Determine the [X, Y] coordinate at the center of the cell enclosing the given text.  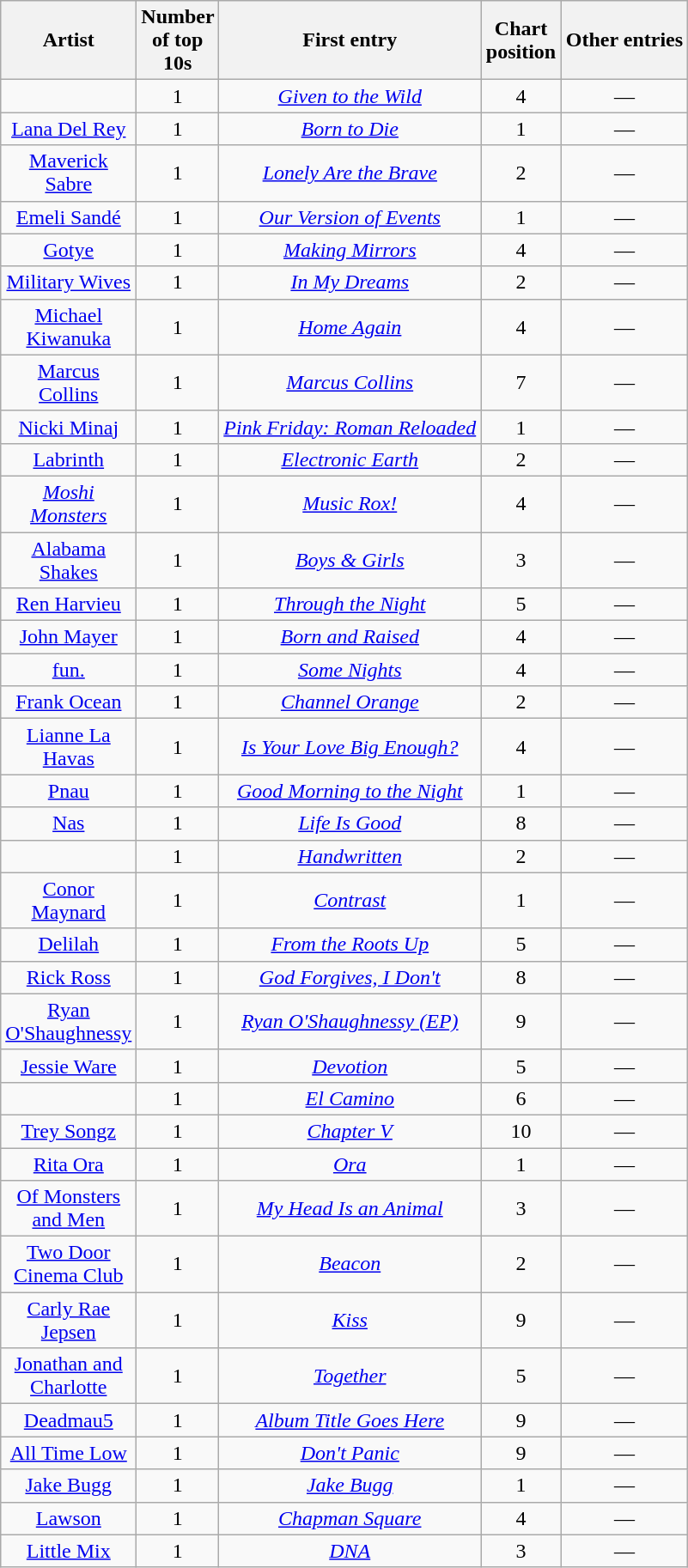
Some Nights [350, 670]
El Camino [350, 1098]
Born and Raised [350, 637]
Michael Kiwanuka [69, 326]
Labrinth [69, 459]
From the Roots Up [350, 945]
Pnau [69, 791]
Ryan O'Shaughnessy (EP) [350, 1022]
Other entries [624, 40]
Beacon [350, 1264]
Kiss [350, 1321]
Contrast [350, 900]
Of Monsters and Men [69, 1209]
Gotye [69, 250]
Rick Ross [69, 977]
Nas [69, 824]
Together [350, 1376]
Home Again [350, 326]
Pink Friday: Roman Reloaded [350, 427]
Rita Ora [69, 1164]
Trey Songz [69, 1131]
All Time Low [69, 1453]
Deadmau5 [69, 1420]
6 [521, 1098]
First entry [350, 40]
Emeli Sandé [69, 217]
Boys & Girls [350, 560]
Jonathan and Charlotte [69, 1376]
Jessie Ware [69, 1066]
Ryan O'Shaughnessy [69, 1022]
Life Is Good [350, 824]
Ren Harvieu [69, 605]
Good Morning to the Night [350, 791]
fun. [69, 670]
Two Door Cinema Club [69, 1264]
John Mayer [69, 637]
Moshi Monsters [69, 503]
Channel Orange [350, 702]
Artist [69, 40]
Don't Panic [350, 1453]
Chart position [521, 40]
Carly Rae Jepsen [69, 1321]
Through the Night [350, 605]
Nicki Minaj [69, 427]
Maverick Sabre [69, 173]
Making Mirrors [350, 250]
Delilah [69, 945]
Handwritten [350, 856]
Music Rox! [350, 503]
Lawson [69, 1518]
Lana Del Rey [69, 129]
Is Your Love Big Enough? [350, 747]
My Head Is an Animal [350, 1209]
Number of top 10s [178, 40]
Album Title Goes Here [350, 1420]
Chapman Square [350, 1518]
Chapter V [350, 1131]
10 [521, 1131]
Frank Ocean [69, 702]
7 [521, 383]
Conor Maynard [69, 900]
Lianne La Havas [69, 747]
Our Version of Events [350, 217]
DNA [350, 1551]
Military Wives [69, 283]
Little Mix [69, 1551]
God Forgives, I Don't [350, 977]
Lonely Are the Brave [350, 173]
Given to the Wild [350, 96]
Ora [350, 1164]
In My Dreams [350, 283]
Born to Die [350, 129]
Devotion [350, 1066]
Alabama Shakes [69, 560]
Electronic Earth [350, 459]
